Scan for the cell matching the given text and deliver its [X, Y] coordinate at center. 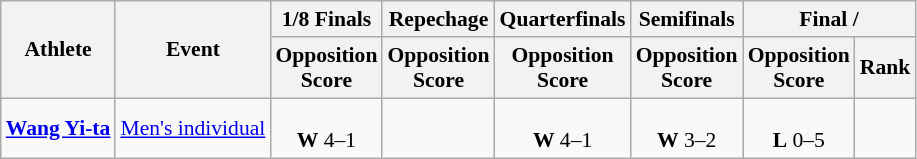
Rank [886, 68]
Men's individual [192, 128]
1/8 Finals [326, 19]
Semifinals [687, 19]
Quarterfinals [563, 19]
Final / [830, 19]
L 0–5 [799, 128]
Wang Yi-ta [58, 128]
Athlete [58, 50]
Repechage [438, 19]
W 3–2 [687, 128]
Event [192, 50]
